Pinpoint the cell where the given text exists, returning its (X, Y) midpoint coordinate. 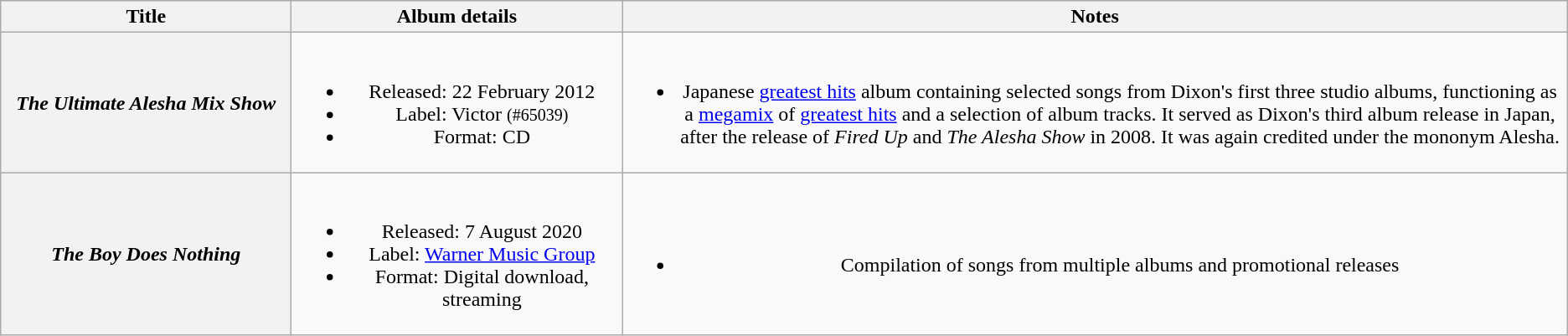
Released: 7 August 2020Label: Warner Music GroupFormat: Digital download, streaming (457, 254)
Album details (457, 17)
Compilation of songs from multiple albums and promotional releases (1095, 254)
Title (146, 17)
The Boy Does Nothing (146, 254)
Notes (1095, 17)
Released: 22 February 2012Label: Victor (#65039)Format: CD (457, 102)
The Ultimate Alesha Mix Show (146, 102)
